Search for the cell housing the specified text and yield its [x, y] center coordinate. 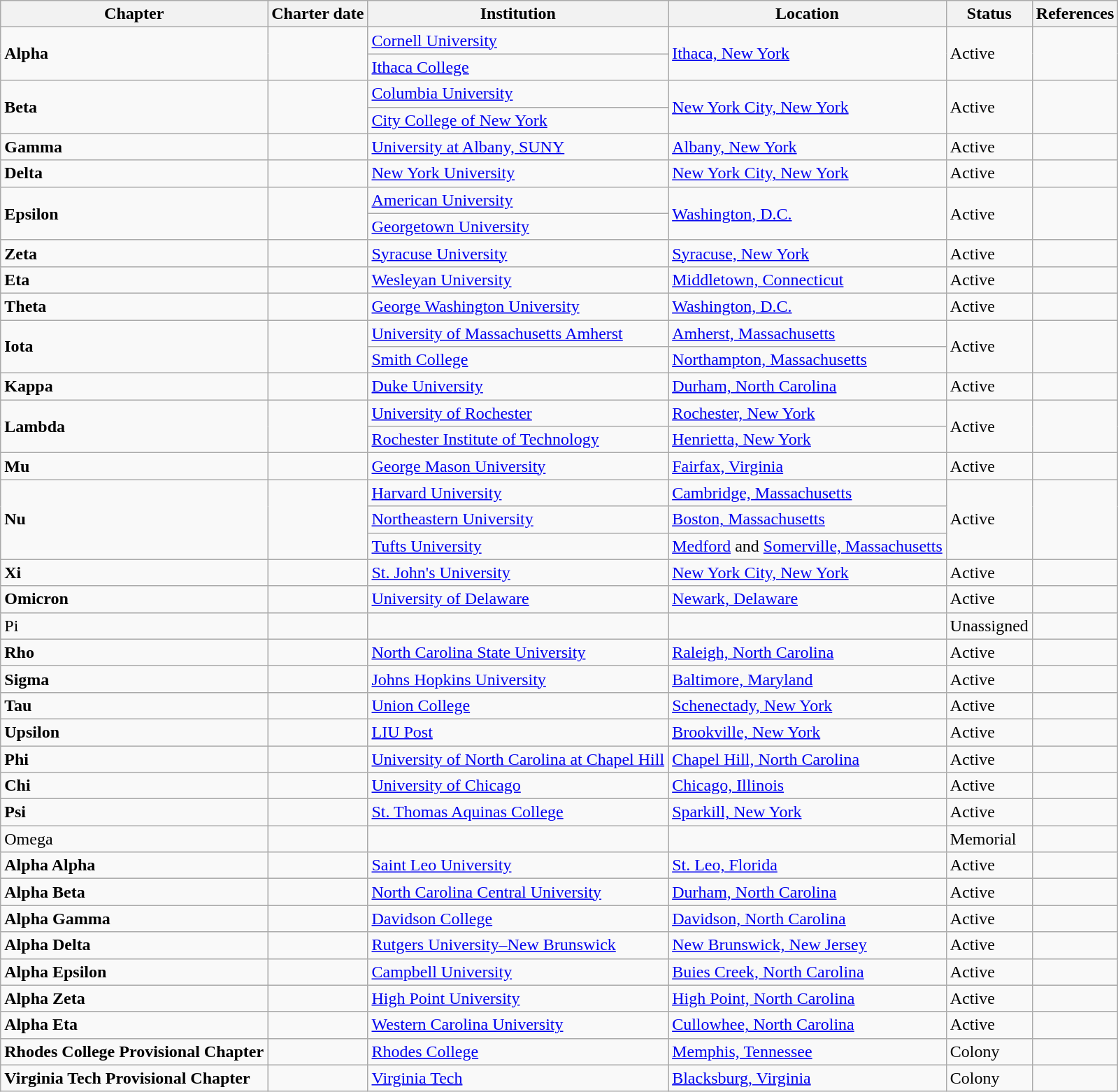
Rhodes College [518, 1051]
Fairfax, Virginia [808, 466]
High Point, North Carolina [808, 998]
Alpha Alpha [134, 865]
Rho [134, 652]
Syracuse University [518, 253]
University of Massachusetts Amherst [518, 333]
City College of New York [518, 120]
St. Thomas Aquinas College [518, 812]
Boston, Massachusetts [808, 519]
Duke University [518, 387]
Alpha Eta [134, 1025]
George Mason University [518, 466]
North Carolina State University [518, 652]
North Carolina Central University [518, 892]
Saint Leo University [518, 865]
Middletown, Connecticut [808, 280]
Phi [134, 759]
Medford and Somerville, Massachusetts [808, 546]
Epsilon [134, 213]
Xi [134, 573]
St. Leo, Florida [808, 865]
Tufts University [518, 546]
Northeastern University [518, 519]
Ithaca College [518, 67]
Mu [134, 466]
Kappa [134, 387]
Cornell University [518, 41]
Harvard University [518, 493]
Memorial [989, 839]
Syracuse, New York [808, 253]
Davidson, North Carolina [808, 919]
University of Delaware [518, 599]
Pi [134, 626]
Chapel Hill, North Carolina [808, 759]
University of North Carolina at Chapel Hill [518, 759]
Institution [518, 14]
University at Albany, SUNY [518, 147]
New Brunswick, New Jersey [808, 945]
Alpha Beta [134, 892]
Memphis, Tennessee [808, 1051]
Charter date [317, 14]
Location [808, 14]
Johns Hopkins University [518, 679]
Alpha [134, 54]
Eta [134, 280]
Chicago, Illinois [808, 786]
Virginia Tech Provisional Chapter [134, 1078]
University of Chicago [518, 786]
Smith College [518, 360]
Rutgers University–New Brunswick [518, 945]
Sigma [134, 679]
Union College [518, 705]
St. John's University [518, 573]
Davidson College [518, 919]
Lambda [134, 426]
Zeta [134, 253]
Omicron [134, 599]
Unassigned [989, 626]
Buies Creek, North Carolina [808, 972]
Newark, Delaware [808, 599]
References [1075, 14]
Omega [134, 839]
University of Rochester [518, 413]
George Washington University [518, 306]
Virginia Tech [518, 1078]
Psi [134, 812]
Beta [134, 107]
Gamma [134, 147]
Schenectady, New York [808, 705]
Columbia University [518, 94]
Brookville, New York [808, 732]
Theta [134, 306]
High Point University [518, 998]
Henrietta, New York [808, 440]
Sparkill, New York [808, 812]
Georgetown University [518, 227]
Ithaca, New York [808, 54]
Western Carolina University [518, 1025]
Albany, New York [808, 147]
Wesleyan University [518, 280]
Delta [134, 173]
Nu [134, 519]
Rhodes College Provisional Chapter [134, 1051]
Cambridge, Massachusetts [808, 493]
Cullowhee, North Carolina [808, 1025]
Upsilon [134, 732]
Campbell University [518, 972]
Blacksburg, Virginia [808, 1078]
Alpha Epsilon [134, 972]
American University [518, 200]
Rochester, New York [808, 413]
Rochester Institute of Technology [518, 440]
Amherst, Massachusetts [808, 333]
Alpha Zeta [134, 998]
Iota [134, 347]
Northampton, Massachusetts [808, 360]
New York University [518, 173]
LIU Post [518, 732]
Chapter [134, 14]
Tau [134, 705]
Alpha Delta [134, 945]
Alpha Gamma [134, 919]
Chi [134, 786]
Baltimore, Maryland [808, 679]
Raleigh, North Carolina [808, 652]
Status [989, 14]
